Output the [X, Y] coordinate of the center of the cell containing the given text.  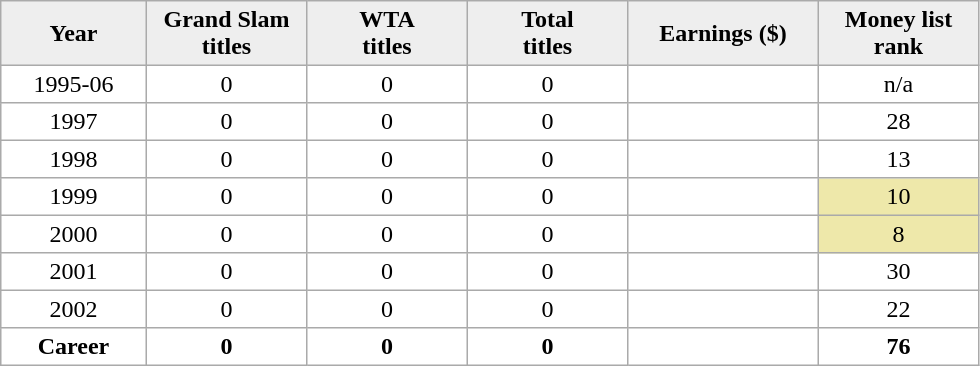
Money list rank [898, 33]
Grand Slam titles [226, 33]
n/a [898, 84]
WTA titles [387, 33]
13 [898, 159]
1995-06 [74, 84]
Career [74, 347]
Year [74, 33]
1999 [74, 197]
10 [898, 197]
76 [898, 347]
1997 [74, 122]
Earnings ($) [723, 33]
8 [898, 234]
Total titles [547, 33]
28 [898, 122]
2001 [74, 272]
2000 [74, 234]
30 [898, 272]
22 [898, 309]
2002 [74, 309]
1998 [74, 159]
